Extract the [X, Y] coordinate from the center of the cell holding the provided text.  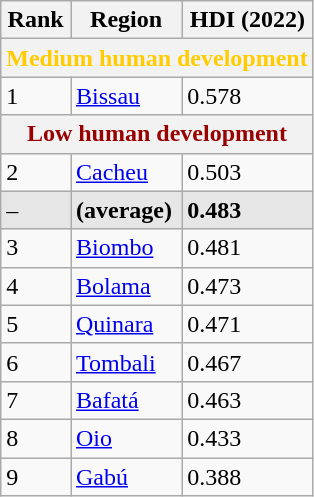
9 [36, 477]
0.433 [248, 438]
Cacheu [126, 172]
5 [36, 324]
Gabú [126, 477]
Bissau [126, 96]
0.463 [248, 400]
0.503 [248, 172]
Bolama [126, 286]
0.483 [248, 210]
8 [36, 438]
0.467 [248, 362]
0.471 [248, 324]
(average) [126, 210]
6 [36, 362]
Low human development [157, 134]
0.578 [248, 96]
Medium human development [157, 58]
Quinara [126, 324]
1 [36, 96]
– [36, 210]
0.388 [248, 477]
2 [36, 172]
Region [126, 20]
Oio [126, 438]
Tombali [126, 362]
0.481 [248, 248]
Rank [36, 20]
Biombo [126, 248]
4 [36, 286]
HDI (2022) [248, 20]
7 [36, 400]
3 [36, 248]
Bafatá [126, 400]
0.473 [248, 286]
